For the text-containing cell, return its midpoint in [x, y] coordinate format. 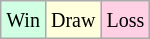
Win [24, 20]
Loss [126, 20]
Draw [72, 20]
